Return [x, y] of the center of cell containing provided text 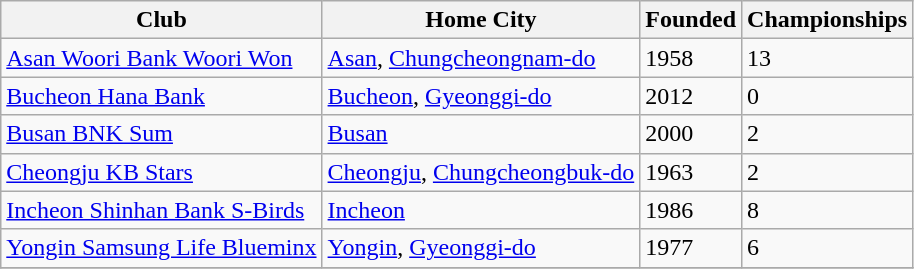
1963 [691, 172]
13 [828, 58]
1958 [691, 58]
8 [828, 210]
0 [828, 96]
Yongin, Gyeonggi-do [481, 248]
1977 [691, 248]
Championships [828, 20]
Busan [481, 134]
Incheon [481, 210]
1986 [691, 210]
Club [162, 20]
6 [828, 248]
Asan Woori Bank Woori Won [162, 58]
Home City [481, 20]
2012 [691, 96]
Bucheon Hana Bank [162, 96]
2000 [691, 134]
Cheongju KB Stars [162, 172]
Busan BNK Sum [162, 134]
Yongin Samsung Life Blueminx [162, 248]
Founded [691, 20]
Bucheon, Gyeonggi-do [481, 96]
Asan, Chungcheongnam-do [481, 58]
Cheongju, Chungcheongbuk-do [481, 172]
Incheon Shinhan Bank S-Birds [162, 210]
